Extract the [X, Y] coordinate from the center of the cell holding the provided text.  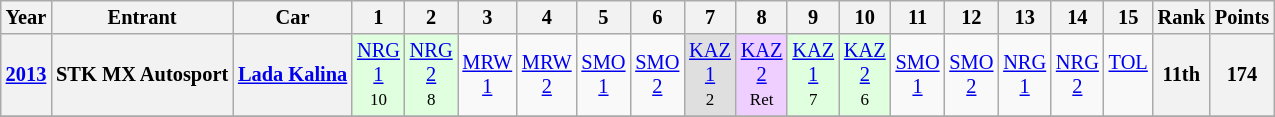
14 [1078, 17]
5 [604, 17]
NRG110 [378, 75]
Entrant [142, 17]
KAZ2Ret [762, 75]
Lada Kalina [292, 75]
6 [657, 17]
Points [1242, 17]
Car [292, 17]
7 [710, 17]
174 [1242, 75]
STK MX Autosport [142, 75]
NRG28 [432, 75]
KAZ12 [710, 75]
4 [547, 17]
KAZ26 [865, 75]
TOL [1128, 75]
KAZ17 [813, 75]
15 [1128, 17]
3 [488, 17]
2 [432, 17]
10 [865, 17]
13 [1024, 17]
9 [813, 17]
NRG1 [1024, 75]
2013 [26, 75]
12 [971, 17]
MRW2 [547, 75]
NRG2 [1078, 75]
8 [762, 17]
11 [918, 17]
MRW1 [488, 75]
Year [26, 17]
Rank [1182, 17]
1 [378, 17]
11th [1182, 75]
